Find where the given text appears and provide that cell's center as [X, Y] coordinate. 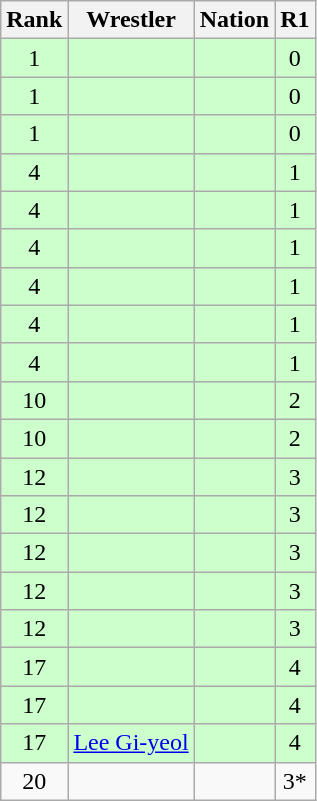
Rank [34, 20]
Lee Gi-yeol [131, 743]
Nation [234, 20]
3* [295, 781]
R1 [295, 20]
20 [34, 781]
Wrestler [131, 20]
